Provide the (X, Y) coordinate of the cell's center where the given text is located.  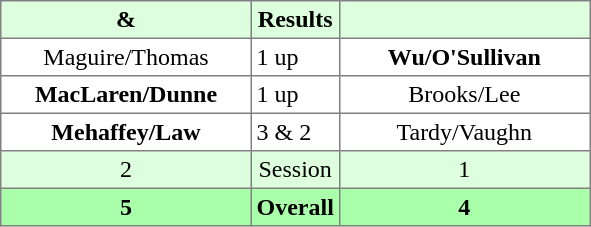
Tardy/Vaughn (464, 132)
Mehaffey/Law (126, 132)
Brooks/Lee (464, 95)
1 (464, 170)
& (126, 20)
Session (295, 170)
Overall (295, 207)
4 (464, 207)
2 (126, 170)
Wu/O'Sullivan (464, 57)
3 & 2 (295, 132)
Results (295, 20)
MacLaren/Dunne (126, 95)
Maguire/Thomas (126, 57)
5 (126, 207)
